Output the [X, Y] coordinate of the center of the cell containing the given text.  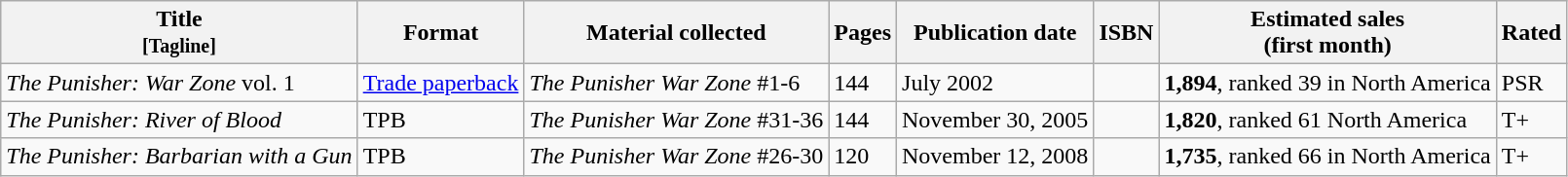
The Punisher War Zone #31-36 [676, 120]
Trade paperback [440, 83]
The Punisher War Zone #1-6 [676, 83]
The Punisher War Zone #26-30 [676, 157]
1,820, ranked 61 North America [1327, 120]
120 [863, 157]
Rated [1531, 33]
Publication date [995, 33]
July 2002 [995, 83]
Estimated sales(first month) [1327, 33]
Material collected [676, 33]
Pages [863, 33]
The Punisher: War Zone vol. 1 [179, 83]
1,735, ranked 66 in North America [1327, 157]
The Punisher: Barbarian with a Gun [179, 157]
ISBN [1126, 33]
Format [440, 33]
The Punisher: River of Blood [179, 120]
1,894, ranked 39 in North America [1327, 83]
Title[Tagline] [179, 33]
PSR [1531, 83]
November 30, 2005 [995, 120]
November 12, 2008 [995, 157]
